Identify which cell holds the provided text, then report its [x, y] central coordinate. 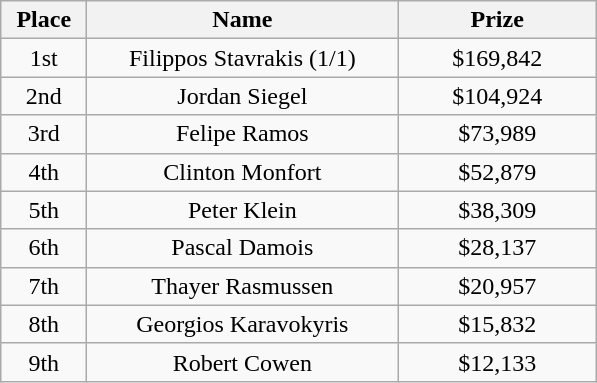
$38,309 [498, 210]
Filippos Stavrakis (1/1) [242, 58]
2nd [44, 96]
$28,137 [498, 248]
Pascal Damois [242, 248]
3rd [44, 134]
1st [44, 58]
$52,879 [498, 172]
$20,957 [498, 286]
$169,842 [498, 58]
Thayer Rasmussen [242, 286]
Name [242, 20]
4th [44, 172]
Jordan Siegel [242, 96]
Georgios Karavokyris [242, 324]
Felipe Ramos [242, 134]
5th [44, 210]
6th [44, 248]
8th [44, 324]
$73,989 [498, 134]
$104,924 [498, 96]
Peter Klein [242, 210]
7th [44, 286]
$12,133 [498, 362]
Place [44, 20]
Robert Cowen [242, 362]
Prize [498, 20]
9th [44, 362]
Clinton Monfort [242, 172]
$15,832 [498, 324]
